Detect which cell encompasses the target text, then output its (X, Y) center coordinate. 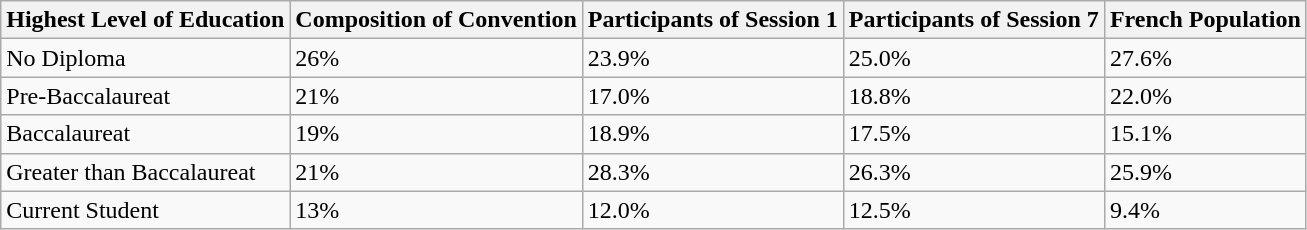
18.8% (974, 96)
9.4% (1205, 210)
26.3% (974, 172)
23.9% (712, 58)
Participants of Session 7 (974, 20)
17.0% (712, 96)
Participants of Session 1 (712, 20)
27.6% (1205, 58)
19% (436, 134)
Pre-Baccalaureat (146, 96)
25.9% (1205, 172)
Highest Level of Education (146, 20)
26% (436, 58)
Greater than Baccalaureat (146, 172)
18.9% (712, 134)
17.5% (974, 134)
13% (436, 210)
28.3% (712, 172)
Current Student (146, 210)
12.5% (974, 210)
12.0% (712, 210)
Baccalaureat (146, 134)
25.0% (974, 58)
No Diploma (146, 58)
22.0% (1205, 96)
French Population (1205, 20)
Composition of Convention (436, 20)
15.1% (1205, 134)
